Search for the cell housing the specified text and yield its [X, Y] center coordinate. 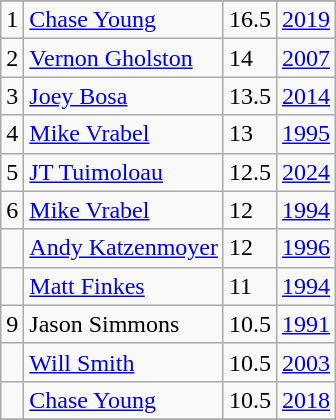
Andy Katzenmoyer [124, 248]
1996 [306, 248]
Jason Simmons [124, 324]
2007 [306, 58]
13 [250, 134]
2 [12, 58]
16.5 [250, 20]
2003 [306, 362]
3 [12, 96]
11 [250, 286]
12.5 [250, 172]
2014 [306, 96]
1991 [306, 324]
2018 [306, 400]
13.5 [250, 96]
6 [12, 210]
1 [12, 20]
2019 [306, 20]
Joey Bosa [124, 96]
1995 [306, 134]
9 [12, 324]
4 [12, 134]
Vernon Gholston [124, 58]
Will Smith [124, 362]
Matt Finkes [124, 286]
JT Tuimoloau [124, 172]
5 [12, 172]
14 [250, 58]
2024 [306, 172]
